Extract the [x, y] coordinate from the center of the cell holding the provided text.  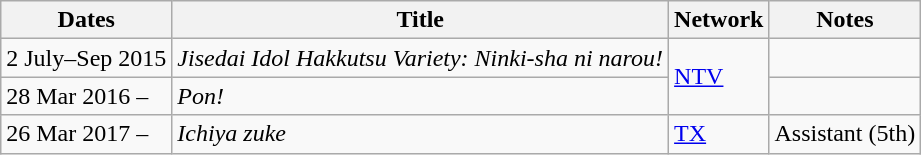
NTV [719, 77]
26 Mar 2017 – [86, 134]
28 Mar 2016 – [86, 96]
Pon! [420, 96]
Jisedai Idol Hakkutsu Variety: Ninki-sha ni narou! [420, 58]
Assistant (5th) [845, 134]
Dates [86, 20]
Title [420, 20]
TX [719, 134]
Network [719, 20]
Notes [845, 20]
Ichiya zuke [420, 134]
2 July–Sep 2015 [86, 58]
